Pinpoint the cell where the given text exists, returning its (X, Y) midpoint coordinate. 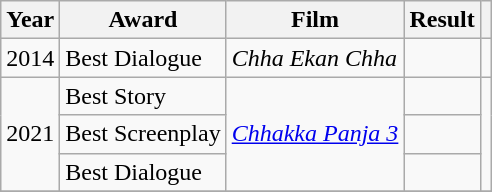
2014 (30, 58)
Best Screenplay (143, 134)
Result (442, 20)
2021 (30, 134)
Film (315, 20)
Best Story (143, 96)
Award (143, 20)
Year (30, 20)
Chhakka Panja 3 (315, 134)
Chha Ekan Chha (315, 58)
